From the cell containing the given text, extract its center point as (x, y) coordinate. 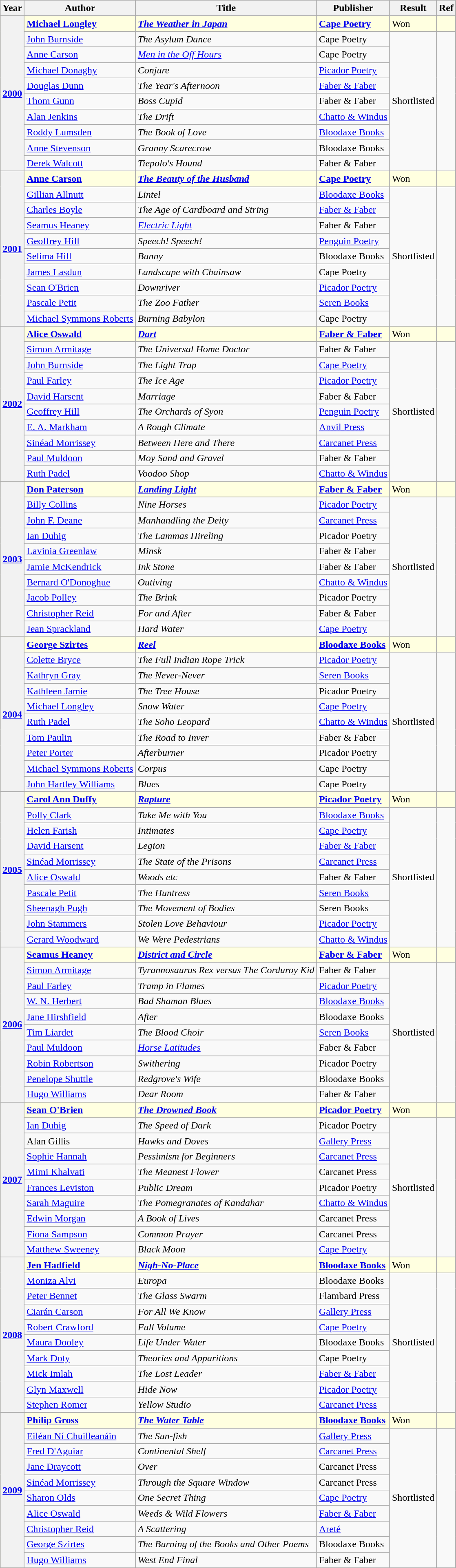
Author (80, 8)
Sophie Hannah (80, 1156)
Redgrove's Wife (226, 1079)
Philip Gross (80, 1420)
Title (226, 8)
Bernard O'Donoghue (80, 582)
Full Volume (226, 1327)
The Blood Choir (226, 1032)
Thom Gunn (80, 101)
Colette Bryce (80, 660)
For and After (226, 613)
Year (12, 8)
Jacob Polley (80, 598)
The Asylum Dance (226, 39)
Reel (226, 644)
2005 (12, 869)
Yellow Studio (226, 1405)
Mimi Khalvati (80, 1172)
Take Me with You (226, 815)
Lavinia Greenlaw (80, 551)
Through the Square Window (226, 1482)
Selima Hill (80, 256)
We Were Pedestrians (226, 939)
Fred D'Aguiar (80, 1451)
Landscape with Chainsaw (226, 272)
The Movement of Bodies (226, 908)
The Huntress (226, 892)
Alan Gillis (80, 1141)
Sarah Maguire (80, 1203)
Jane Draycott (80, 1467)
A Book of Lives (226, 1219)
Peter Porter (80, 753)
Blues (226, 784)
Marriage (226, 396)
Black Moon (226, 1250)
Lintel (226, 194)
The Speed of Dark (226, 1125)
West End Final (226, 1560)
Men in the Off Hours (226, 55)
2009 (12, 1490)
Alan Jenkins (80, 117)
Robert Crawford (80, 1327)
Kathleen Jamie (80, 691)
Nigh-No-Place (226, 1265)
Fiona Sampson (80, 1234)
Areté (353, 1529)
Sharon Olds (80, 1498)
Charles Boyle (80, 210)
Kathryn Gray (80, 675)
2002 (12, 404)
The Drowned Book (226, 1110)
Pessimism for Beginners (226, 1156)
Over (226, 1467)
Snow Water (226, 707)
The Road to Inver (226, 738)
The Never-Never (226, 675)
The Zoo Father (226, 303)
The Meanest Flower (226, 1172)
2000 (12, 94)
The Beauty of the Husband (226, 179)
John Stammers (80, 923)
Rapture (226, 799)
Horse Latitudes (226, 1048)
Downriver (226, 287)
Tyrannosaurus Rex versus The Corduroy Kid (226, 970)
The Drift (226, 117)
The Age of Cardboard and String (226, 210)
Moniza Alvi (80, 1281)
Burning Babylon (226, 318)
Manhandling the Deity (226, 520)
Peter Bennet (80, 1296)
Jamie McKendrick (80, 567)
Polly Clark (80, 815)
The Full Indian Rope Trick (226, 660)
Continental Shelf (226, 1451)
2008 (12, 1335)
Jane Hirshfield (80, 1017)
The Tree House (226, 691)
Derek Walcott (80, 163)
Hawks and Doves (226, 1141)
Sheenagh Pugh (80, 908)
Weeds & Wild Flowers (226, 1513)
Common Prayer (226, 1234)
Boss Cupid (226, 101)
Eiléan Ní Chuilleanáin (80, 1435)
2004 (12, 714)
Ciarán Carson (80, 1312)
Tim Liardet (80, 1032)
The Book of Love (226, 132)
The Year's Afternoon (226, 86)
Minsk (226, 551)
Publisher (353, 8)
District and Circle (226, 955)
Dear Room (226, 1094)
Bunny (226, 256)
Conjure (226, 70)
A Scattering (226, 1529)
Landing Light (226, 489)
2007 (12, 1180)
Electric Light (226, 225)
Maura Dooley (80, 1343)
Swithering (226, 1063)
Legion (226, 846)
Hard Water (226, 629)
Bad Shaman Blues (226, 1001)
The Ice Age (226, 380)
Ref (446, 8)
Don Paterson (80, 489)
Public Dream (226, 1188)
Ink Stone (226, 567)
Jen Hadfield (80, 1265)
Mick Imlah (80, 1374)
The Glass Swarm (226, 1296)
Anne Stevenson (80, 148)
E. A. Markham (80, 427)
Jean Sprackland (80, 629)
One Secret Thing (226, 1498)
Nine Horses (226, 505)
The Weather in Japan (226, 24)
Speech! Speech! (226, 241)
2006 (12, 1025)
2001 (12, 249)
Billy Collins (80, 505)
John F. Deane (80, 520)
2003 (12, 559)
Granny Scarecrow (226, 148)
Afterburner (226, 753)
The State of the Prisons (226, 861)
The Orchards of Syon (226, 411)
Penelope Shuttle (80, 1079)
The Water Table (226, 1420)
Hide Now (226, 1389)
Glyn Maxwell (80, 1389)
Theories and Apparitions (226, 1358)
John Hartley Williams (80, 784)
For All We Know (226, 1312)
Flambard Press (353, 1296)
Between Here and There (226, 442)
Voodoo Shop (226, 474)
James Lasdun (80, 272)
The Brink (226, 598)
Stolen Love Behaviour (226, 923)
Tom Paulin (80, 738)
Corpus (226, 769)
A Rough Climate (226, 427)
Dart (226, 334)
The Pomegranates of Kandahar (226, 1203)
Matthew Sweeney (80, 1250)
After (226, 1017)
Moy Sand and Gravel (226, 458)
Tramp in Flames (226, 986)
Life Under Water (226, 1343)
The Burning of the Books and Other Poems (226, 1544)
Outiving (226, 582)
The Lammas Hireling (226, 536)
The Light Trap (226, 365)
Intimates (226, 830)
Frances Leviston (80, 1188)
The Sun-fish (226, 1435)
The Soho Leopard (226, 722)
Helen Farish (80, 830)
Tiepolo's Hound (226, 163)
Stephen Romer (80, 1405)
Carol Ann Duffy (80, 799)
W. N. Herbert (80, 1001)
Roddy Lumsden (80, 132)
Michael Donaghy (80, 70)
Europa (226, 1281)
Woods etc (226, 877)
Edwin Morgan (80, 1219)
Mark Doty (80, 1358)
Gillian Allnutt (80, 194)
Result (413, 8)
Gerard Woodward (80, 939)
The Lost Leader (226, 1374)
Robin Robertson (80, 1063)
Douglas Dunn (80, 86)
Anvil Press (353, 427)
The Universal Home Doctor (226, 349)
